For the text-containing cell, return its midpoint in (X, Y) coordinate format. 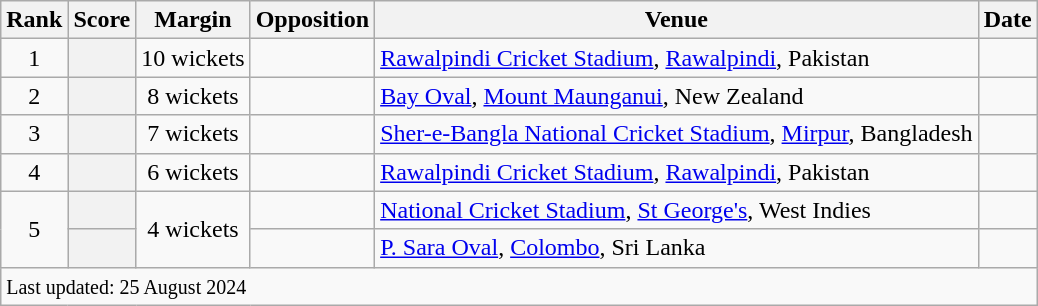
2 (34, 96)
Date (1008, 20)
8 wickets (193, 96)
4 wickets (193, 229)
Venue (676, 20)
Bay Oval, Mount Maunganui, New Zealand (676, 96)
1 (34, 58)
5 (34, 229)
Margin (193, 20)
3 (34, 134)
6 wickets (193, 172)
National Cricket Stadium, St George's, West Indies (676, 210)
10 wickets (193, 58)
Score (102, 20)
7 wickets (193, 134)
Sher-e-Bangla National Cricket Stadium, Mirpur, Bangladesh (676, 134)
4 (34, 172)
P. Sara Oval, Colombo, Sri Lanka (676, 248)
Last updated: 25 August 2024 (519, 286)
Rank (34, 20)
Opposition (312, 20)
